Identify which cell holds the provided text, then report its [X, Y] central coordinate. 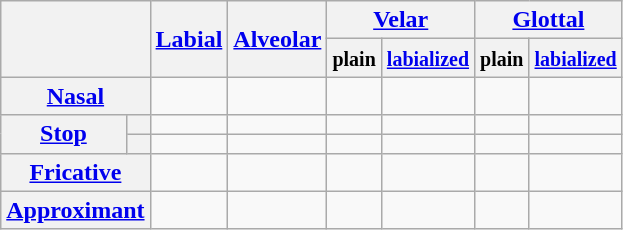
Approximant [76, 210]
Labial [189, 39]
Nasal [76, 96]
Alveolar [278, 39]
Stop [64, 134]
Velar [401, 20]
Fricative [76, 172]
Glottal [549, 20]
